From the cell containing the given text, extract its center point as [x, y] coordinate. 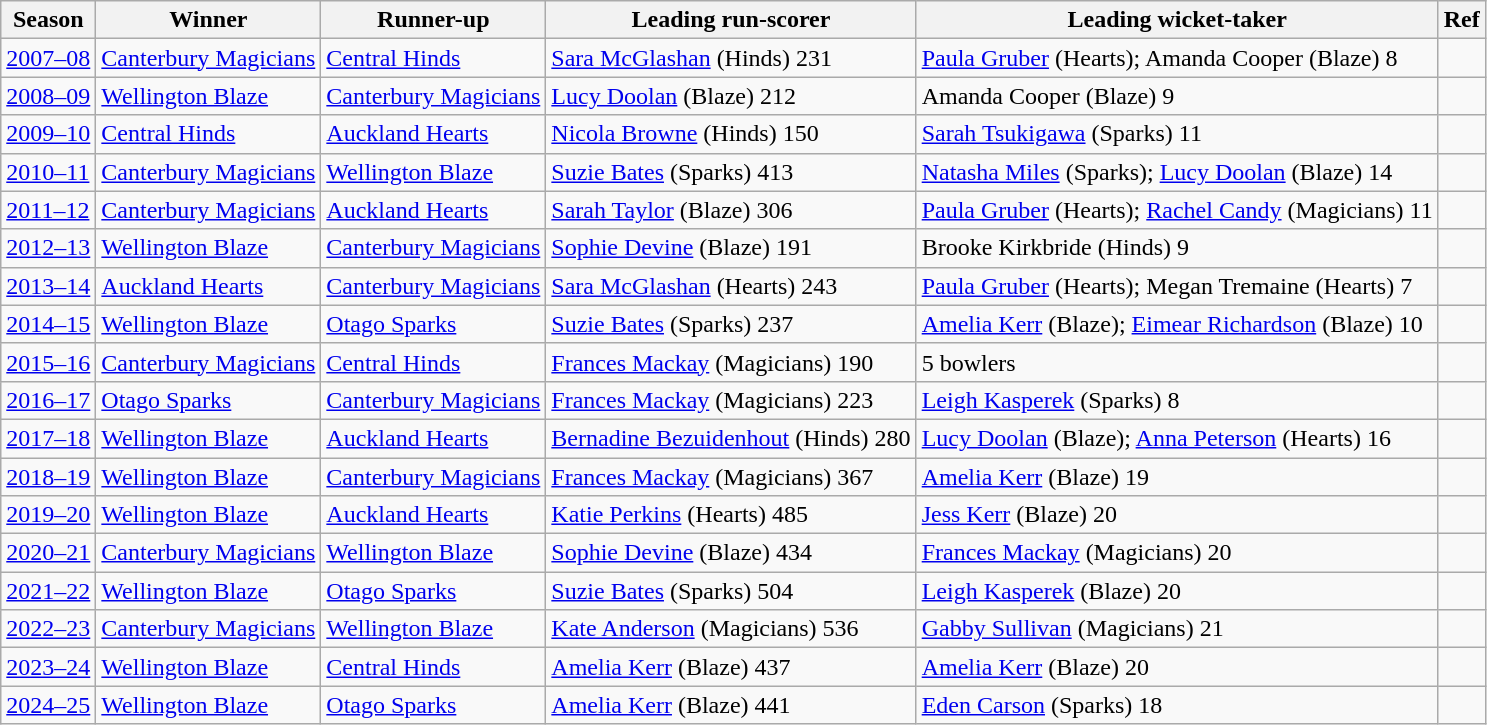
2011–12 [48, 210]
Sara McGlashan (Hinds) 231 [731, 58]
2022–23 [48, 629]
Amelia Kerr (Blaze); Eimear Richardson (Blaze) 10 [1177, 324]
Lucy Doolan (Blaze); Anna Peterson (Hearts) 16 [1177, 438]
Suzie Bates (Sparks) 413 [731, 172]
Gabby Sullivan (Magicians) 21 [1177, 629]
Lucy Doolan (Blaze) 212 [731, 96]
5 bowlers [1177, 362]
Season [48, 20]
2023–24 [48, 667]
Sophie Devine (Blaze) 434 [731, 553]
2013–14 [48, 286]
Ref [1462, 20]
Amelia Kerr (Blaze) 437 [731, 667]
2017–18 [48, 438]
Amanda Cooper (Blaze) 9 [1177, 96]
2018–19 [48, 477]
Bernadine Bezuidenhout (Hinds) 280 [731, 438]
Sarah Tsukigawa (Sparks) 11 [1177, 134]
2015–16 [48, 362]
Natasha Miles (Sparks); Lucy Doolan (Blaze) 14 [1177, 172]
2014–15 [48, 324]
Nicola Browne (Hinds) 150 [731, 134]
Suzie Bates (Sparks) 237 [731, 324]
Amelia Kerr (Blaze) 20 [1177, 667]
Frances Mackay (Magicians) 190 [731, 362]
2012–13 [48, 248]
Eden Carson (Sparks) 18 [1177, 705]
2009–10 [48, 134]
Leigh Kasperek (Sparks) 8 [1177, 400]
Suzie Bates (Sparks) 504 [731, 591]
Frances Mackay (Magicians) 223 [731, 400]
Amelia Kerr (Blaze) 441 [731, 705]
2020–21 [48, 553]
2024–25 [48, 705]
Paula Gruber (Hearts); Amanda Cooper (Blaze) 8 [1177, 58]
2021–22 [48, 591]
Katie Perkins (Hearts) 485 [731, 515]
Amelia Kerr (Blaze) 19 [1177, 477]
Kate Anderson (Magicians) 536 [731, 629]
Leigh Kasperek (Blaze) 20 [1177, 591]
Leading run-scorer [731, 20]
2008–09 [48, 96]
Leading wicket-taker [1177, 20]
2007–08 [48, 58]
Paula Gruber (Hearts); Megan Tremaine (Hearts) 7 [1177, 286]
Sophie Devine (Blaze) 191 [731, 248]
Sara McGlashan (Hearts) 243 [731, 286]
Frances Mackay (Magicians) 367 [731, 477]
Paula Gruber (Hearts); Rachel Candy (Magicians) 11 [1177, 210]
Brooke Kirkbride (Hinds) 9 [1177, 248]
2019–20 [48, 515]
Frances Mackay (Magicians) 20 [1177, 553]
Winner [208, 20]
Jess Kerr (Blaze) 20 [1177, 515]
Runner-up [434, 20]
Sarah Taylor (Blaze) 306 [731, 210]
2010–11 [48, 172]
2016–17 [48, 400]
